For the text-containing cell, return its midpoint in (X, Y) coordinate format. 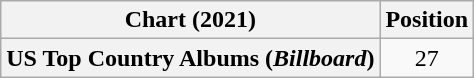
US Top Country Albums (Billboard) (190, 58)
Chart (2021) (190, 20)
27 (427, 58)
Position (427, 20)
